Extract the [X, Y] coordinate from the center of the cell holding the provided text.  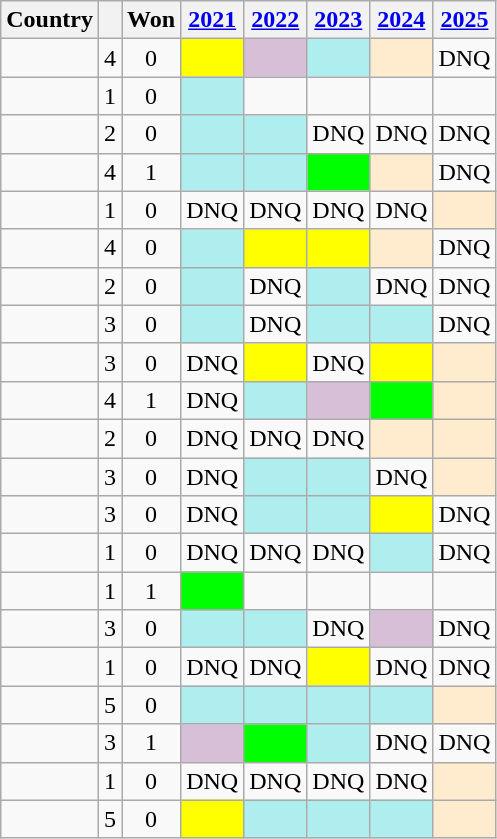
2022 [276, 20]
Country [50, 20]
2025 [464, 20]
2021 [212, 20]
2023 [338, 20]
2024 [402, 20]
Won [152, 20]
